Scan for the cell matching the given text and deliver its (X, Y) coordinate at center. 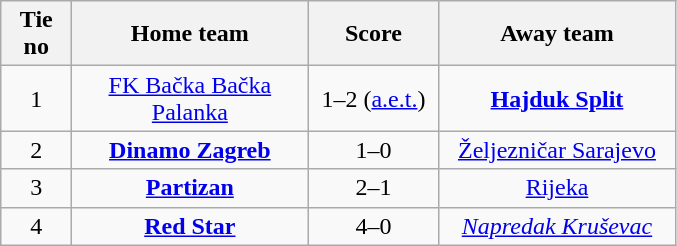
Rijeka (557, 188)
1–2 (a.e.t.) (374, 98)
Partizan (190, 188)
1–0 (374, 150)
Napredak Kruševac (557, 226)
Score (374, 34)
Home team (190, 34)
2 (36, 150)
Dinamo Zagreb (190, 150)
4–0 (374, 226)
Tie no (36, 34)
2–1 (374, 188)
4 (36, 226)
3 (36, 188)
Hajduk Split (557, 98)
Željezničar Sarajevo (557, 150)
1 (36, 98)
Red Star (190, 226)
Away team (557, 34)
FK Bačka Bačka Palanka (190, 98)
